Provide the [X, Y] coordinate of the cell's center where the given text is located.  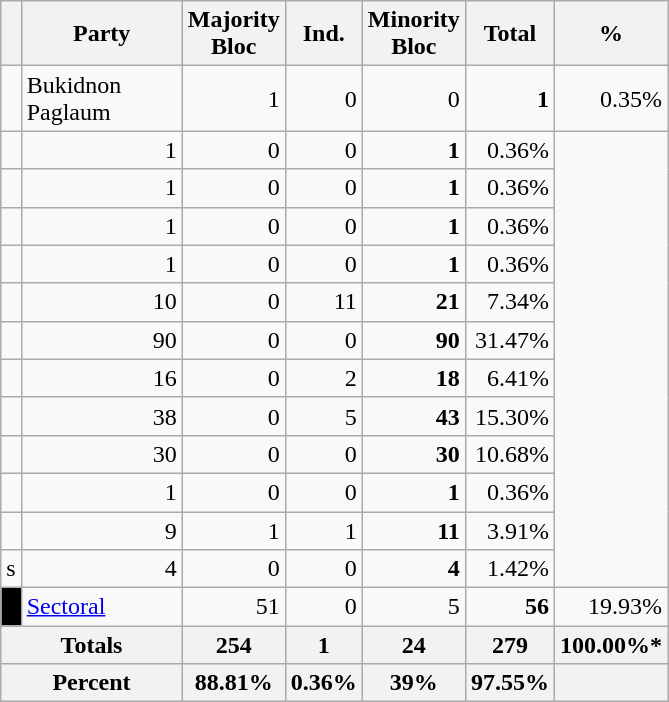
% [610, 34]
43 [414, 416]
100.00%* [610, 645]
56 [510, 607]
10.68% [510, 454]
6.41% [510, 378]
Sectoral [102, 607]
Totals [92, 645]
Bukidnon Paglaum [102, 98]
19.93% [610, 607]
Party [102, 34]
18 [414, 378]
279 [510, 645]
7.34% [510, 302]
21 [414, 302]
MajorityBloc [234, 34]
51 [234, 607]
MinorityBloc [414, 34]
Percent [92, 683]
10 [102, 302]
38 [102, 416]
9 [102, 531]
16 [102, 378]
Ind. [324, 34]
254 [234, 645]
15.30% [510, 416]
0.35% [610, 98]
3.91% [510, 531]
31.47% [510, 340]
39% [414, 683]
88.81% [234, 683]
Total [510, 34]
97.55% [510, 683]
2 [324, 378]
1.42% [510, 569]
24 [414, 645]
s [11, 569]
